Determine the [X, Y] coordinate at the center of the cell enclosing the given text.  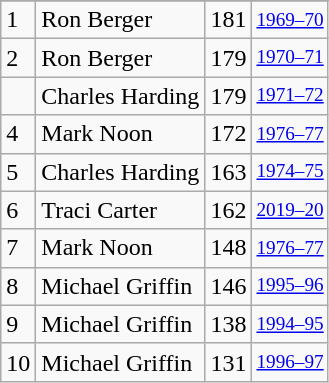
148 [228, 248]
1 [18, 20]
7 [18, 248]
4 [18, 134]
Traci Carter [120, 210]
6 [18, 210]
10 [18, 362]
9 [18, 324]
1974–75 [290, 172]
2019–20 [290, 210]
1971–72 [290, 96]
1970–71 [290, 58]
181 [228, 20]
1969–70 [290, 20]
131 [228, 362]
1995–96 [290, 286]
1994–95 [290, 324]
8 [18, 286]
138 [228, 324]
5 [18, 172]
2 [18, 58]
146 [228, 286]
1996–97 [290, 362]
163 [228, 172]
162 [228, 210]
172 [228, 134]
